Capture the cell that displays the provided text and extract its (x, y) central coordinate. 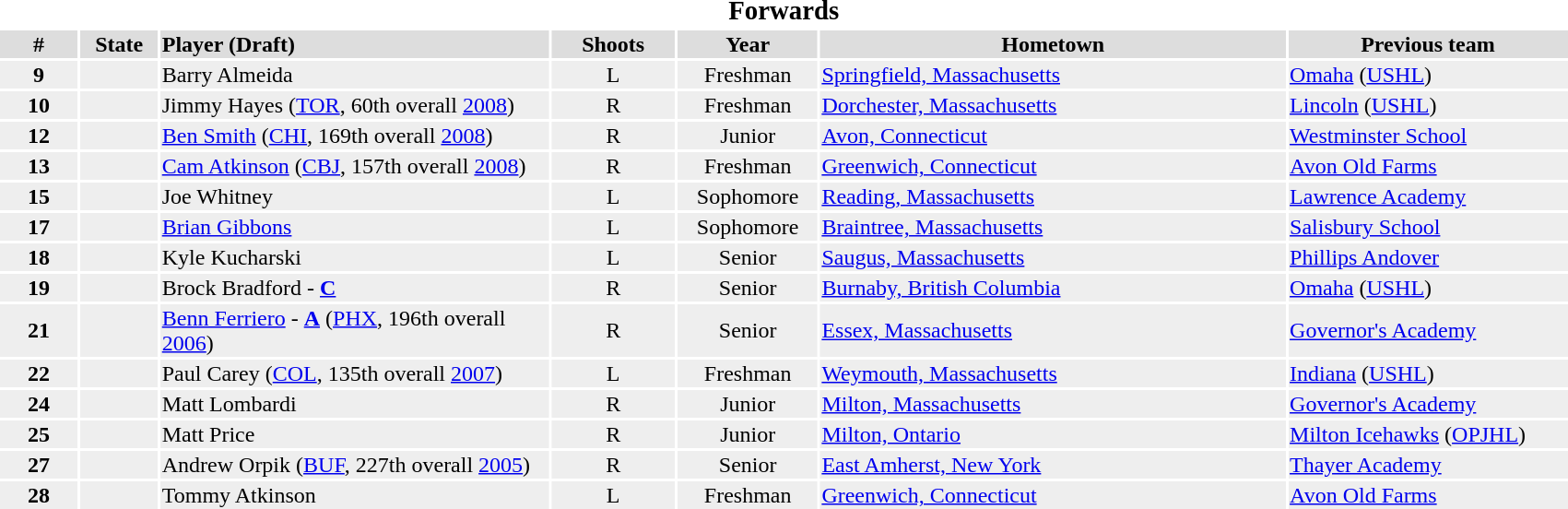
Saugus, Massachusetts (1053, 257)
Matt Lombardi (354, 404)
Westminster School (1429, 136)
Salisbury School (1429, 227)
Weymouth, Massachusetts (1053, 373)
Phillips Andover (1429, 257)
Brock Bradford - C (354, 288)
East Amherst, New York (1053, 465)
24 (39, 404)
9 (39, 75)
Shoots (614, 44)
Player (Draft) (354, 44)
Brian Gibbons (354, 227)
Lawrence Academy (1429, 196)
Dorchester, Massachusetts (1053, 105)
Jimmy Hayes (TOR, 60th overall 2008) (354, 105)
Paul Carey (COL, 135th overall 2007) (354, 373)
Andrew Orpik (BUF, 227th overall 2005) (354, 465)
Springfield, Massachusetts (1053, 75)
25 (39, 434)
Indiana (USHL) (1429, 373)
Ben Smith (CHI, 169th overall 2008) (354, 136)
Year (747, 44)
27 (39, 465)
15 (39, 196)
21 (39, 330)
Hometown (1053, 44)
Milton, Massachusetts (1053, 404)
18 (39, 257)
Braintree, Massachusetts (1053, 227)
Milton, Ontario (1053, 434)
17 (39, 227)
12 (39, 136)
13 (39, 166)
Reading, Massachusetts (1053, 196)
Tommy Atkinson (354, 495)
# (39, 44)
19 (39, 288)
Lincoln (USHL) (1429, 105)
Milton Icehawks (OPJHL) (1429, 434)
Joe Whitney (354, 196)
Matt Price (354, 434)
Benn Ferriero - A (PHX, 196th overall 2006) (354, 330)
Kyle Kucharski (354, 257)
Thayer Academy (1429, 465)
22 (39, 373)
Cam Atkinson (CBJ, 157th overall 2008) (354, 166)
10 (39, 105)
State (119, 44)
Avon, Connecticut (1053, 136)
Previous team (1429, 44)
Burnaby, British Columbia (1053, 288)
Essex, Massachusetts (1053, 330)
Barry Almeida (354, 75)
28 (39, 495)
